Scan for the cell matching the given text and deliver its [x, y] coordinate at center. 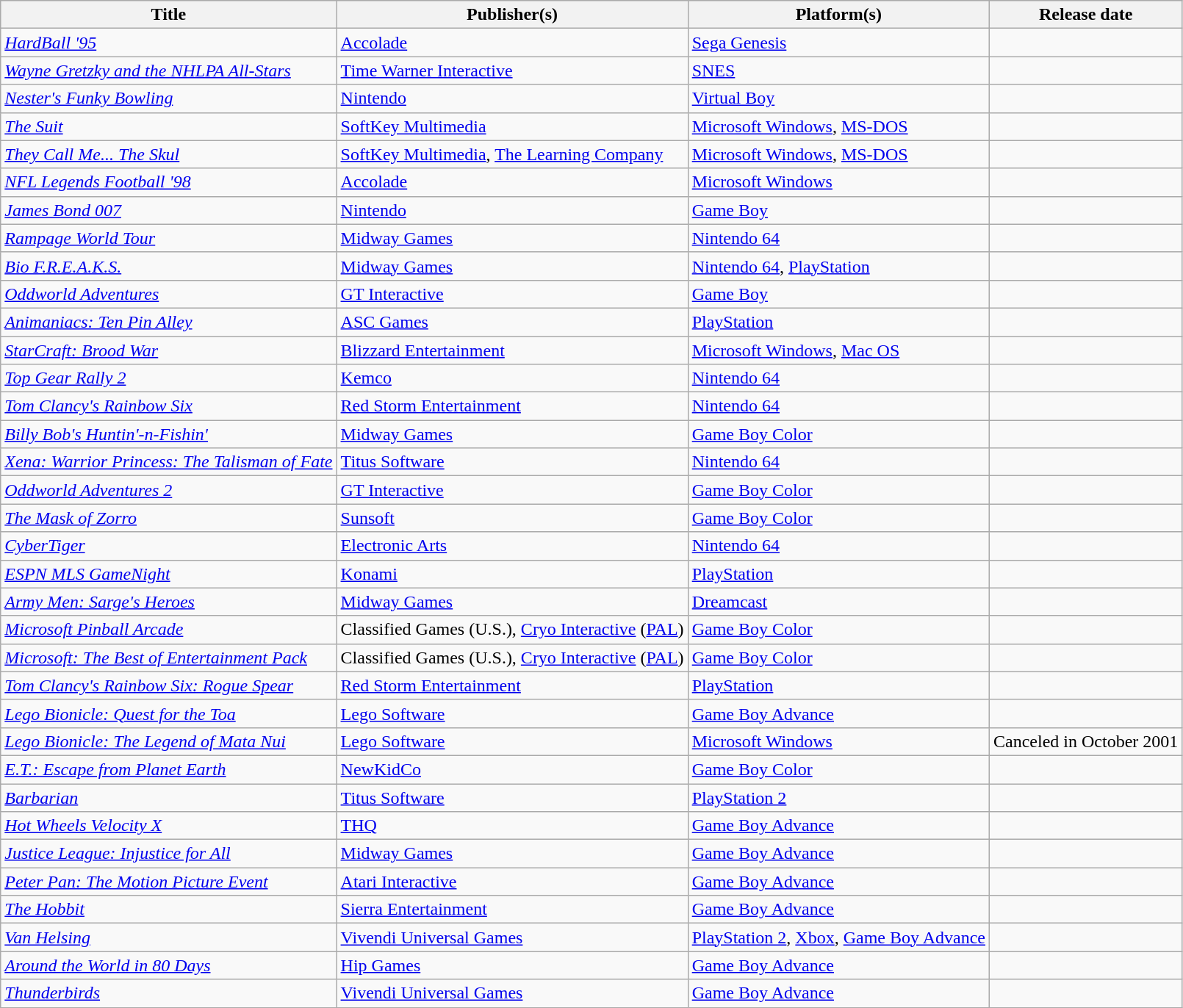
Oddworld Adventures 2 [169, 490]
Top Gear Rally 2 [169, 378]
Virtual Boy [838, 98]
Bio F.R.E.A.K.S. [169, 266]
Time Warner Interactive [512, 71]
Billy Bob's Huntin'-n-Fishin' [169, 434]
They Call Me... The Skul [169, 154]
Atari Interactive [512, 882]
Publisher(s) [512, 15]
NFL Legends Football '98 [169, 182]
E.T.: Escape from Planet Earth [169, 769]
NewKidCo [512, 769]
ASC Games [512, 322]
StarCraft: Brood War [169, 350]
SNES [838, 71]
Microsoft Windows, Mac OS [838, 350]
THQ [512, 826]
Van Helsing [169, 937]
Around the World in 80 Days [169, 965]
The Suit [169, 126]
Rampage World Tour [169, 238]
Sunsoft [512, 518]
Nester's Funky Bowling [169, 98]
SoftKey Multimedia, The Learning Company [512, 154]
Canceled in October 2001 [1086, 741]
Peter Pan: The Motion Picture Event [169, 882]
Nintendo 64, PlayStation [838, 266]
Microsoft Pinball Arcade [169, 630]
James Bond 007 [169, 210]
Xena: Warrior Princess: The Talisman of Fate [169, 462]
SoftKey Multimedia [512, 126]
Justice League: Injustice for All [169, 854]
Tom Clancy's Rainbow Six: Rogue Spear [169, 685]
Sierra Entertainment [512, 910]
PlayStation 2, Xbox, Game Boy Advance [838, 937]
PlayStation 2 [838, 797]
Electronic Arts [512, 546]
Platform(s) [838, 15]
Wayne Gretzky and the NHLPA All-Stars [169, 71]
Tom Clancy's Rainbow Six [169, 406]
Blizzard Entertainment [512, 350]
Army Men: Sarge's Heroes [169, 602]
Release date [1086, 15]
Hot Wheels Velocity X [169, 826]
Dreamcast [838, 602]
Barbarian [169, 797]
Kemco [512, 378]
Sega Genesis [838, 43]
Thunderbirds [169, 993]
Oddworld Adventures [169, 294]
HardBall '95 [169, 43]
Konami [512, 574]
CyberTiger [169, 546]
ESPN MLS GameNight [169, 574]
The Mask of Zorro [169, 518]
Microsoft: The Best of Entertainment Pack [169, 658]
Lego Bionicle: Quest for the Toa [169, 713]
The Hobbit [169, 910]
Title [169, 15]
Lego Bionicle: The Legend of Mata Nui [169, 741]
Hip Games [512, 965]
Animaniacs: Ten Pin Alley [169, 322]
